Extract the (X, Y) coordinate from the center of the cell holding the provided text.  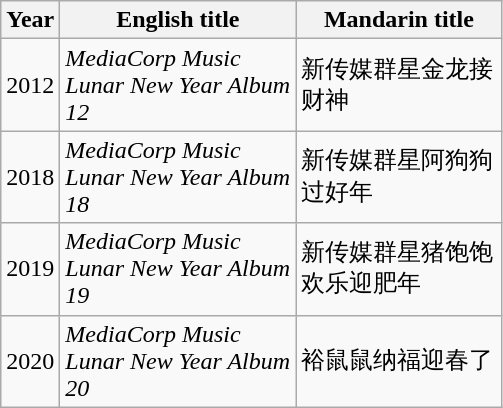
MediaCorp Music Lunar New Year Album 19 (178, 269)
2012 (30, 85)
裕鼠鼠纳福迎春了 (399, 361)
2020 (30, 361)
新传媒群星猪饱饱欢乐迎肥年 (399, 269)
MediaCorp Music Lunar New Year Album 20 (178, 361)
Mandarin title (399, 20)
新传媒群星金龙接财神 (399, 85)
MediaCorp Music Lunar New Year Album 12 (178, 85)
MediaCorp Music Lunar New Year Album 18 (178, 177)
2019 (30, 269)
2018 (30, 177)
English title (178, 20)
Year (30, 20)
新传媒群星阿狗狗过好年 (399, 177)
